Identify which cell holds the provided text, then report its (X, Y) central coordinate. 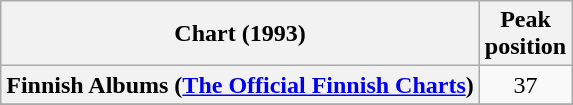
37 (525, 85)
Finnish Albums (The Official Finnish Charts) (240, 85)
Peakposition (525, 34)
Chart (1993) (240, 34)
